Identify which cell holds the provided text, then report its (x, y) central coordinate. 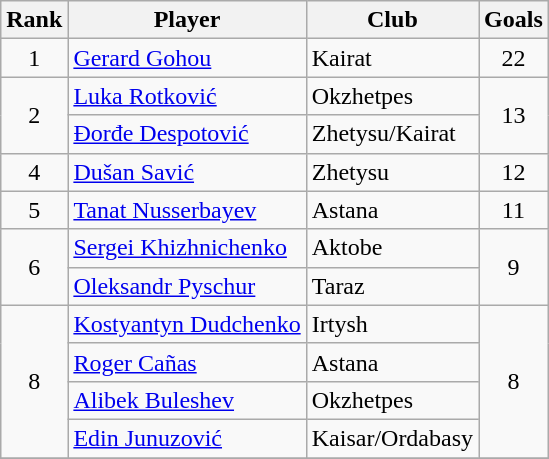
Gerard Gohou (187, 58)
Sergei Khizhnichenko (187, 248)
Đorđe Despotović (187, 134)
2 (34, 115)
Tanat Nusserbayev (187, 210)
Taraz (392, 286)
Oleksandr Pyschur (187, 286)
Kaisar/Ordabasy (392, 438)
11 (514, 210)
Luka Rotković (187, 96)
12 (514, 172)
Irtysh (392, 324)
Alibek Buleshev (187, 400)
Roger Cañas (187, 362)
5 (34, 210)
Kostyantyn Dudchenko (187, 324)
Rank (34, 20)
4 (34, 172)
Zhetysu/Kairat (392, 134)
Player (187, 20)
Dušan Savić (187, 172)
22 (514, 58)
Edin Junuzović (187, 438)
Club (392, 20)
6 (34, 267)
9 (514, 267)
1 (34, 58)
Aktobe (392, 248)
Zhetysu (392, 172)
Kairat (392, 58)
13 (514, 115)
Goals (514, 20)
